From the cell containing the given text, extract its center point as (x, y) coordinate. 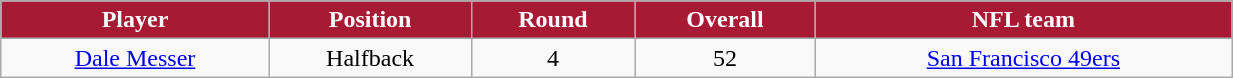
San Francisco 49ers (1024, 58)
Player (135, 20)
52 (725, 58)
Halfback (370, 58)
NFL team (1024, 20)
4 (553, 58)
Dale Messer (135, 58)
Overall (725, 20)
Position (370, 20)
Round (553, 20)
